Search for the cell housing the specified text and yield its [X, Y] center coordinate. 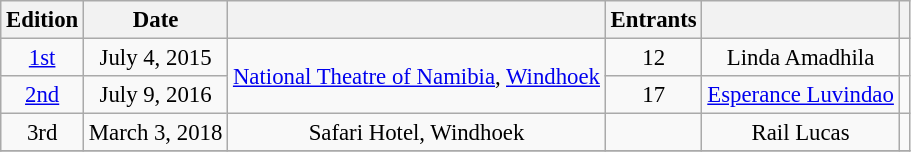
Entrants [654, 20]
Rail Lucas [800, 133]
March 3, 2018 [156, 133]
Date [156, 20]
Linda Amadhila [800, 58]
National Theatre of Namibia, Windhoek [417, 76]
July 9, 2016 [156, 95]
1st [42, 58]
17 [654, 95]
Esperance Luvindao [800, 95]
July 4, 2015 [156, 58]
Edition [42, 20]
2nd [42, 95]
12 [654, 58]
Safari Hotel, Windhoek [417, 133]
3rd [42, 133]
